Identify which cell holds the provided text, then report its (X, Y) central coordinate. 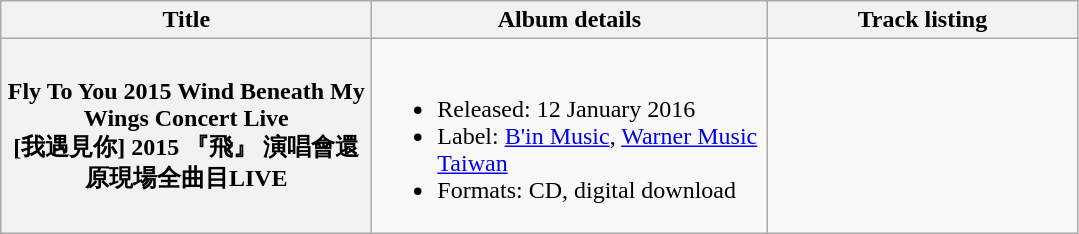
Fly To You 2015 Wind Beneath My Wings Concert Live[我遇見你] 2015 『飛』 演唱會還原現場全曲目LIVE (186, 136)
Title (186, 20)
Released: 12 January 2016Label: B'in Music, Warner Music TaiwanFormats: CD, digital download (570, 136)
Track listing (922, 20)
Album details (570, 20)
